Search for the cell housing the specified text and yield its (x, y) center coordinate. 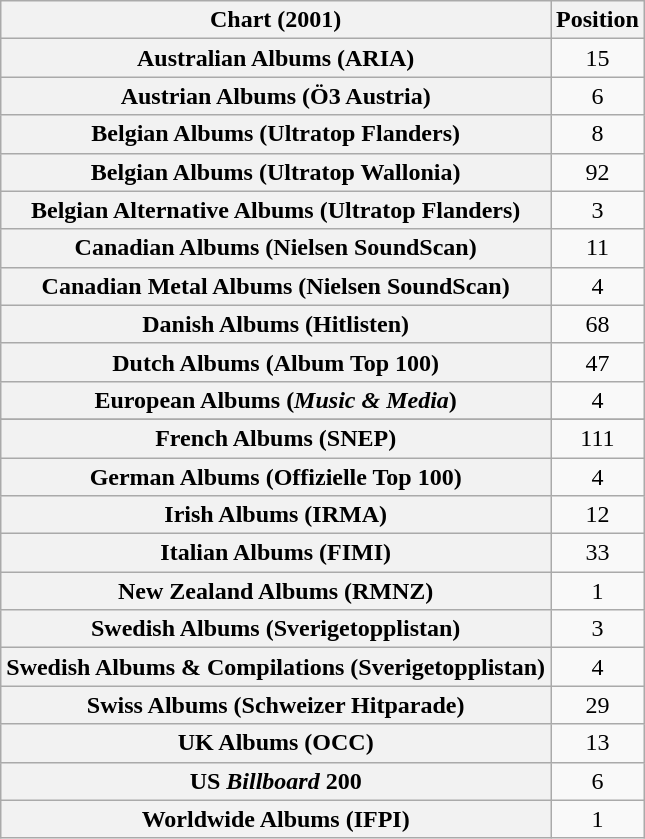
47 (598, 362)
Dutch Albums (Album Top 100) (276, 362)
Canadian Albums (Nielsen SoundScan) (276, 248)
European Albums (Music & Media) (276, 400)
Canadian Metal Albums (Nielsen SoundScan) (276, 286)
German Albums (Offizielle Top 100) (276, 477)
Swedish Albums (Sverigetopplistan) (276, 629)
15 (598, 58)
Swiss Albums (Schweizer Hitparade) (276, 705)
92 (598, 172)
12 (598, 515)
29 (598, 705)
Swedish Albums & Compilations (Sverigetopplistan) (276, 667)
68 (598, 324)
Austrian Albums (Ö3 Austria) (276, 96)
33 (598, 553)
Italian Albums (FIMI) (276, 553)
Australian Albums (ARIA) (276, 58)
11 (598, 248)
Danish Albums (Hitlisten) (276, 324)
French Albums (SNEP) (276, 438)
8 (598, 134)
New Zealand Albums (RMNZ) (276, 591)
13 (598, 743)
Worldwide Albums (IFPI) (276, 819)
Belgian Alternative Albums (Ultratop Flanders) (276, 210)
Belgian Albums (Ultratop Flanders) (276, 134)
Position (598, 20)
US Billboard 200 (276, 781)
Chart (2001) (276, 20)
UK Albums (OCC) (276, 743)
Irish Albums (IRMA) (276, 515)
Belgian Albums (Ultratop Wallonia) (276, 172)
111 (598, 438)
